Search for the cell housing the specified text and yield its [x, y] center coordinate. 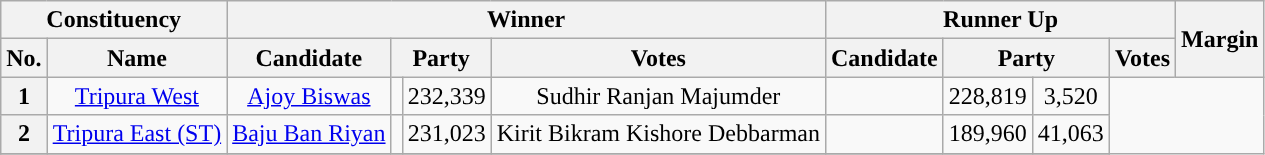
189,960 [988, 134]
Name [137, 58]
Margin [1220, 39]
Constituency [114, 20]
41,063 [1070, 134]
228,819 [988, 96]
No. [24, 58]
Baju Ban Riyan [309, 134]
1 [24, 96]
3,520 [1070, 96]
Ajoy Biswas [309, 96]
Runner Up [1000, 20]
Kirit Bikram Kishore Debbarman [658, 134]
2 [24, 134]
Tripura East (ST) [137, 134]
232,339 [446, 96]
Sudhir Ranjan Majumder [658, 96]
Tripura West [137, 96]
231,023 [446, 134]
Winner [526, 20]
